Output the (x, y) coordinate of the center of the cell containing the given text.  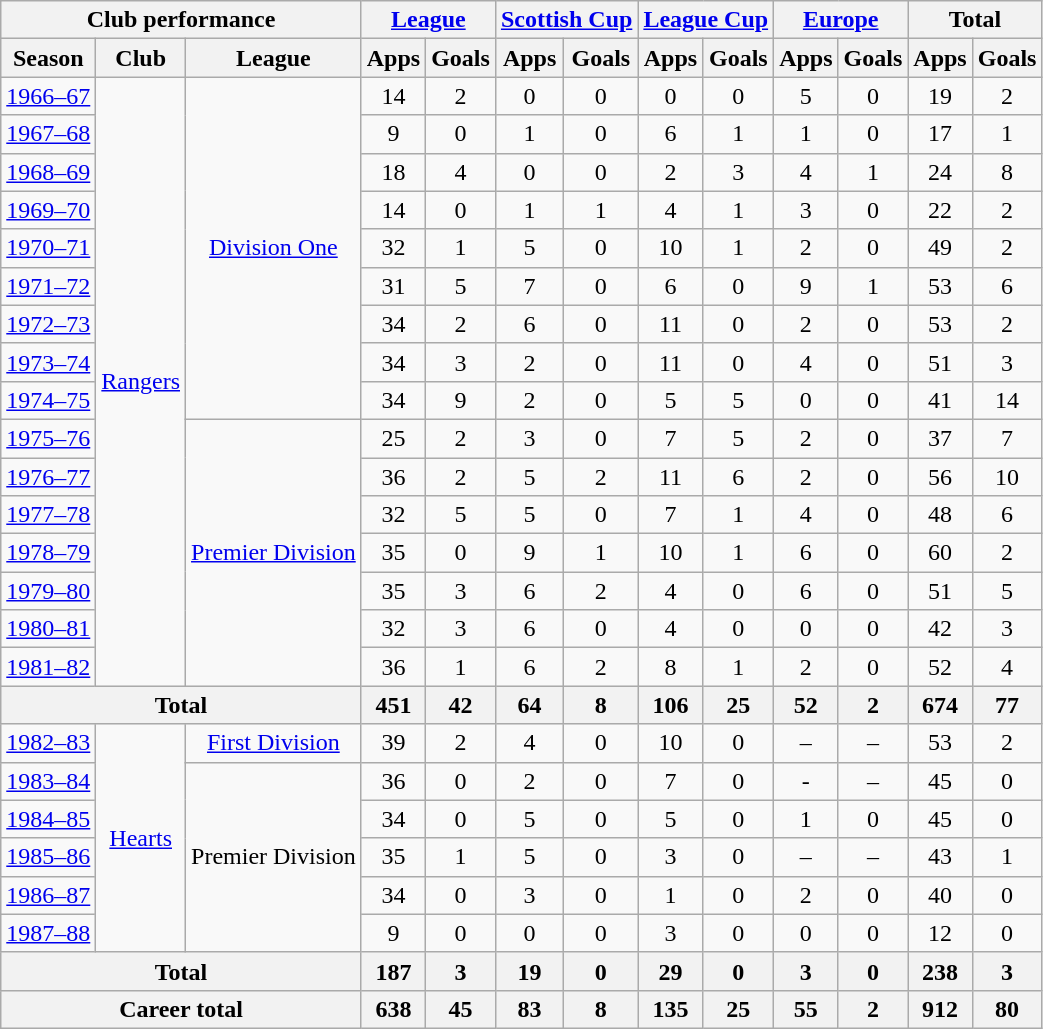
1979–80 (48, 591)
1983–84 (48, 781)
1975–76 (48, 438)
29 (670, 971)
39 (393, 743)
55 (806, 1009)
37 (940, 438)
1969–70 (48, 210)
1973–74 (48, 362)
1981–82 (48, 667)
1971–72 (48, 286)
12 (940, 933)
First Division (274, 743)
Rangers (141, 382)
1972–73 (48, 324)
Hearts (141, 838)
1976–77 (48, 477)
22 (940, 210)
1968–69 (48, 172)
Division One (274, 248)
238 (940, 971)
1982–83 (48, 743)
31 (393, 286)
Career total (181, 1009)
1986–87 (48, 895)
1985–86 (48, 857)
638 (393, 1009)
1984–85 (48, 819)
451 (393, 705)
48 (940, 515)
17 (940, 134)
43 (940, 857)
1987–88 (48, 933)
1970–71 (48, 248)
Club (141, 58)
1977–78 (48, 515)
56 (940, 477)
106 (670, 705)
1980–81 (48, 629)
24 (940, 172)
1974–75 (48, 400)
Season (48, 58)
League Cup (706, 20)
1966–67 (48, 96)
- (806, 781)
Scottish Cup (566, 20)
187 (393, 971)
83 (529, 1009)
912 (940, 1009)
18 (393, 172)
41 (940, 400)
80 (1007, 1009)
64 (529, 705)
674 (940, 705)
135 (670, 1009)
Europe (841, 20)
1978–79 (48, 553)
1967–68 (48, 134)
Club performance (181, 20)
60 (940, 553)
77 (1007, 705)
40 (940, 895)
49 (940, 248)
